Return [X, Y] of the center of cell containing provided text 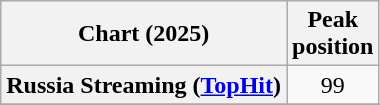
Chart (2025) [144, 34]
99 [333, 85]
Peakposition [333, 34]
Russia Streaming (TopHit) [144, 85]
